Find where the given text appears and provide that cell's center as (X, Y) coordinate. 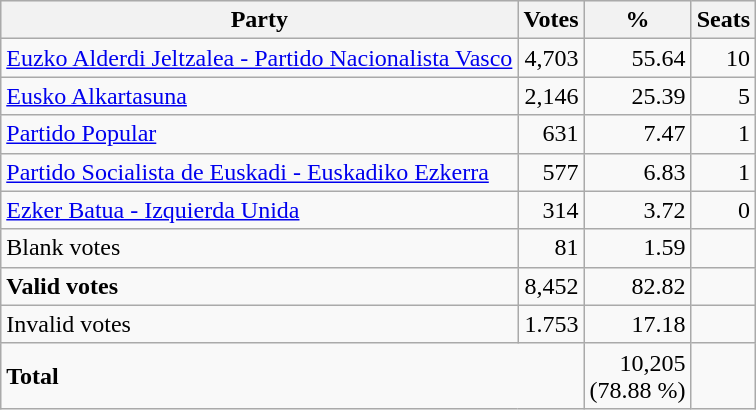
10 (723, 58)
Partido Socialista de Euskadi - Euskadiko Ezkerra (260, 172)
314 (551, 210)
55.64 (638, 58)
1.59 (638, 248)
Valid votes (260, 286)
2,146 (551, 96)
10,205(78.88 %) (638, 376)
Votes (551, 20)
8,452 (551, 286)
Ezker Batua - Izquierda Unida (260, 210)
82.82 (638, 286)
4,703 (551, 58)
631 (551, 134)
1.753 (551, 324)
7.47 (638, 134)
81 (551, 248)
0 (723, 210)
Invalid votes (260, 324)
17.18 (638, 324)
3.72 (638, 210)
577 (551, 172)
Party (260, 20)
25.39 (638, 96)
Eusko Alkartasuna (260, 96)
Euzko Alderdi Jeltzalea - Partido Nacionalista Vasco (260, 58)
% (638, 20)
Partido Popular (260, 134)
6.83 (638, 172)
Blank votes (260, 248)
5 (723, 96)
Total (292, 376)
Seats (723, 20)
